Pinpoint the cell where the given text exists, returning its (x, y) midpoint coordinate. 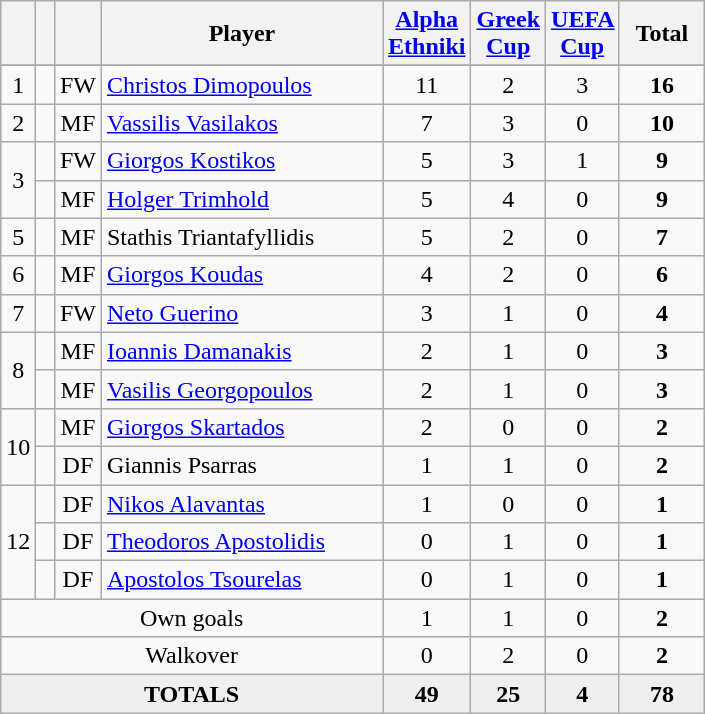
Nikos Alavantas (242, 503)
25 (508, 694)
Vassilis Vasilakos (242, 123)
8 (18, 370)
Vasilis Georgopoulos (242, 389)
Walkover (192, 656)
UEFA Cup (582, 34)
Stathis Triantafyllidis (242, 237)
12 (18, 541)
Ioannis Damanakis (242, 351)
Giorgos Skartados (242, 427)
Alpha Ethniki (426, 34)
16 (662, 85)
Player (242, 34)
Neto Guerino (242, 313)
78 (662, 694)
Giannis Psarras (242, 465)
Theodoros Apostolidis (242, 542)
Giorgos Kostikos (242, 161)
Total (662, 34)
Apostolos Tsourelas (242, 580)
Holger Trimhold (242, 199)
Greek Cup (508, 34)
Christos Dimopoulos (242, 85)
49 (426, 694)
11 (426, 85)
TOTALS (192, 694)
Giorgos Koudas (242, 275)
Own goals (192, 618)
